Pinpoint the cell where the given text exists, returning its [X, Y] midpoint coordinate. 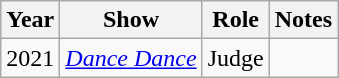
Role [236, 20]
Judge [236, 58]
Show [131, 20]
Dance Dance [131, 58]
2021 [30, 58]
Notes [303, 20]
Year [30, 20]
